Return the (x, y) coordinate for the center point of the cell that contains the specified text.  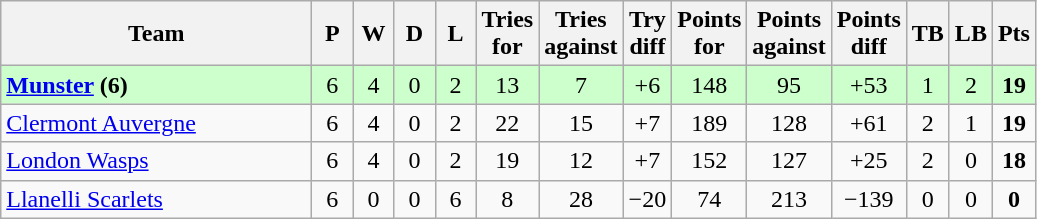
LB (970, 34)
Clermont Auvergne (156, 123)
TB (928, 34)
+25 (868, 161)
213 (789, 199)
−139 (868, 199)
22 (508, 123)
Points for (710, 34)
+6 (648, 85)
P (332, 34)
+61 (868, 123)
7 (581, 85)
148 (710, 85)
12 (581, 161)
Munster (6) (156, 85)
Points against (789, 34)
13 (508, 85)
+53 (868, 85)
Pts (1014, 34)
189 (710, 123)
152 (710, 161)
Try diff (648, 34)
28 (581, 199)
74 (710, 199)
127 (789, 161)
D (414, 34)
Points diff (868, 34)
Tries for (508, 34)
L (456, 34)
Tries against (581, 34)
15 (581, 123)
−20 (648, 199)
95 (789, 85)
128 (789, 123)
18 (1014, 161)
W (374, 34)
London Wasps (156, 161)
8 (508, 199)
Llanelli Scarlets (156, 199)
Team (156, 34)
